Determine the (X, Y) coordinate at the center of the cell enclosing the given text.  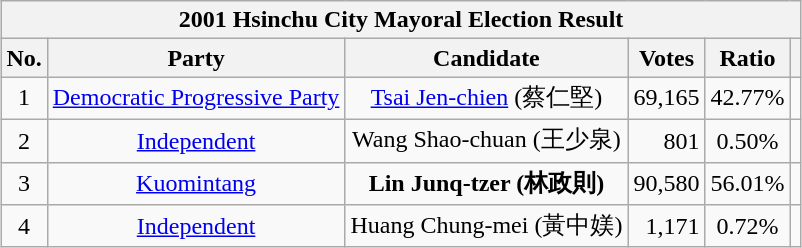
No. (24, 58)
0.50% (748, 140)
4 (24, 226)
Ratio (748, 58)
90,580 (666, 184)
Tsai Jen-chien (蔡仁堅) (486, 98)
Kuomintang (196, 184)
Votes (666, 58)
Party (196, 58)
69,165 (666, 98)
0.72% (748, 226)
1,171 (666, 226)
Wang Shao-chuan (王少泉) (486, 140)
56.01% (748, 184)
3 (24, 184)
Huang Chung-mei (黃中媄) (486, 226)
42.77% (748, 98)
1 (24, 98)
801 (666, 140)
Lin Junq-tzer (林政則) (486, 184)
Democratic Progressive Party (196, 98)
Candidate (486, 58)
2001 Hsinchu City Mayoral Election Result (401, 20)
2 (24, 140)
